Extract the [x, y] coordinate from the center of the cell holding the provided text.  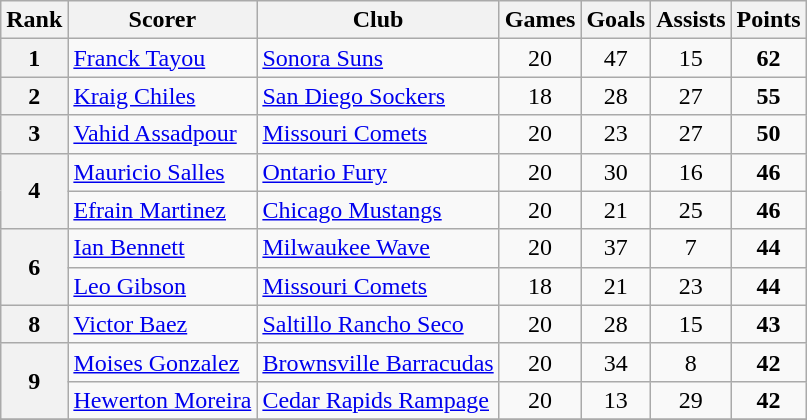
Mauricio Salles [162, 172]
Games [540, 20]
13 [616, 400]
Points [768, 20]
Franck Tayou [162, 58]
Hewerton Moreira [162, 400]
6 [34, 267]
Club [378, 20]
43 [768, 324]
2 [34, 96]
55 [768, 96]
Vahid Assadpour [162, 134]
9 [34, 381]
Rank [34, 20]
Moises Gonzalez [162, 362]
7 [691, 248]
Saltillo Rancho Seco [378, 324]
16 [691, 172]
Kraig Chiles [162, 96]
1 [34, 58]
Victor Baez [162, 324]
Goals [616, 20]
Cedar Rapids Rampage [378, 400]
Scorer [162, 20]
25 [691, 210]
Ian Bennett [162, 248]
30 [616, 172]
Brownsville Barracudas [378, 362]
37 [616, 248]
Leo Gibson [162, 286]
Sonora Suns [378, 58]
Ontario Fury [378, 172]
62 [768, 58]
3 [34, 134]
50 [768, 134]
Efrain Martinez [162, 210]
Assists [691, 20]
4 [34, 191]
29 [691, 400]
San Diego Sockers [378, 96]
34 [616, 362]
47 [616, 58]
Milwaukee Wave [378, 248]
Chicago Mustangs [378, 210]
